Capture the cell that displays the provided text and extract its [x, y] central coordinate. 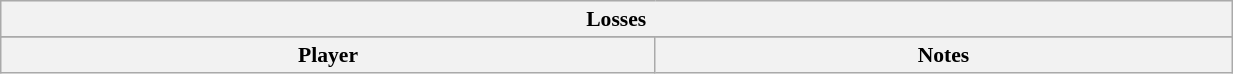
Notes [943, 55]
Player [328, 55]
Losses [616, 19]
